Determine the (X, Y) coordinate at the center of the cell enclosing the given text.  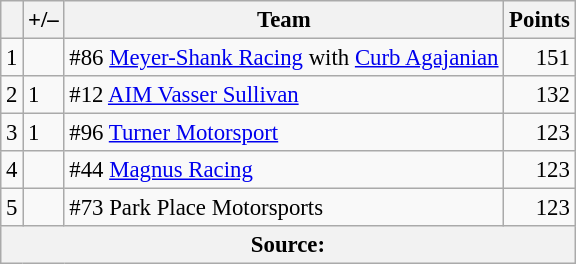
3 (12, 133)
2 (12, 95)
4 (12, 170)
#44 Magnus Racing (284, 170)
#96 Turner Motorsport (284, 133)
151 (540, 58)
Points (540, 20)
+/– (44, 20)
#12 AIM Vasser Sullivan (284, 95)
Source: (288, 245)
132 (540, 95)
Team (284, 20)
5 (12, 208)
#86 Meyer-Shank Racing with Curb Agajanian (284, 58)
#73 Park Place Motorsports (284, 208)
